Locate the cell with the specified text and output its (x, y) center coordinate. 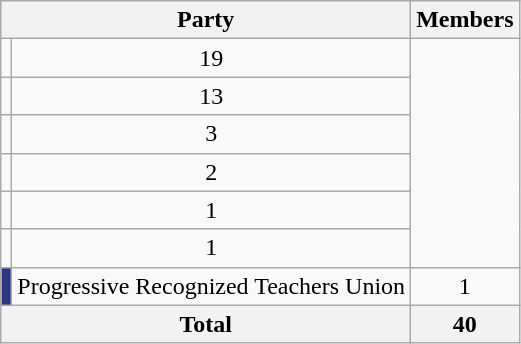
Progressive Recognized Teachers Union (212, 286)
3 (212, 134)
2 (212, 172)
Party (206, 20)
13 (212, 96)
Members (465, 20)
19 (212, 58)
Total (206, 324)
40 (465, 324)
